From the cell containing the given text, extract its center point as (x, y) coordinate. 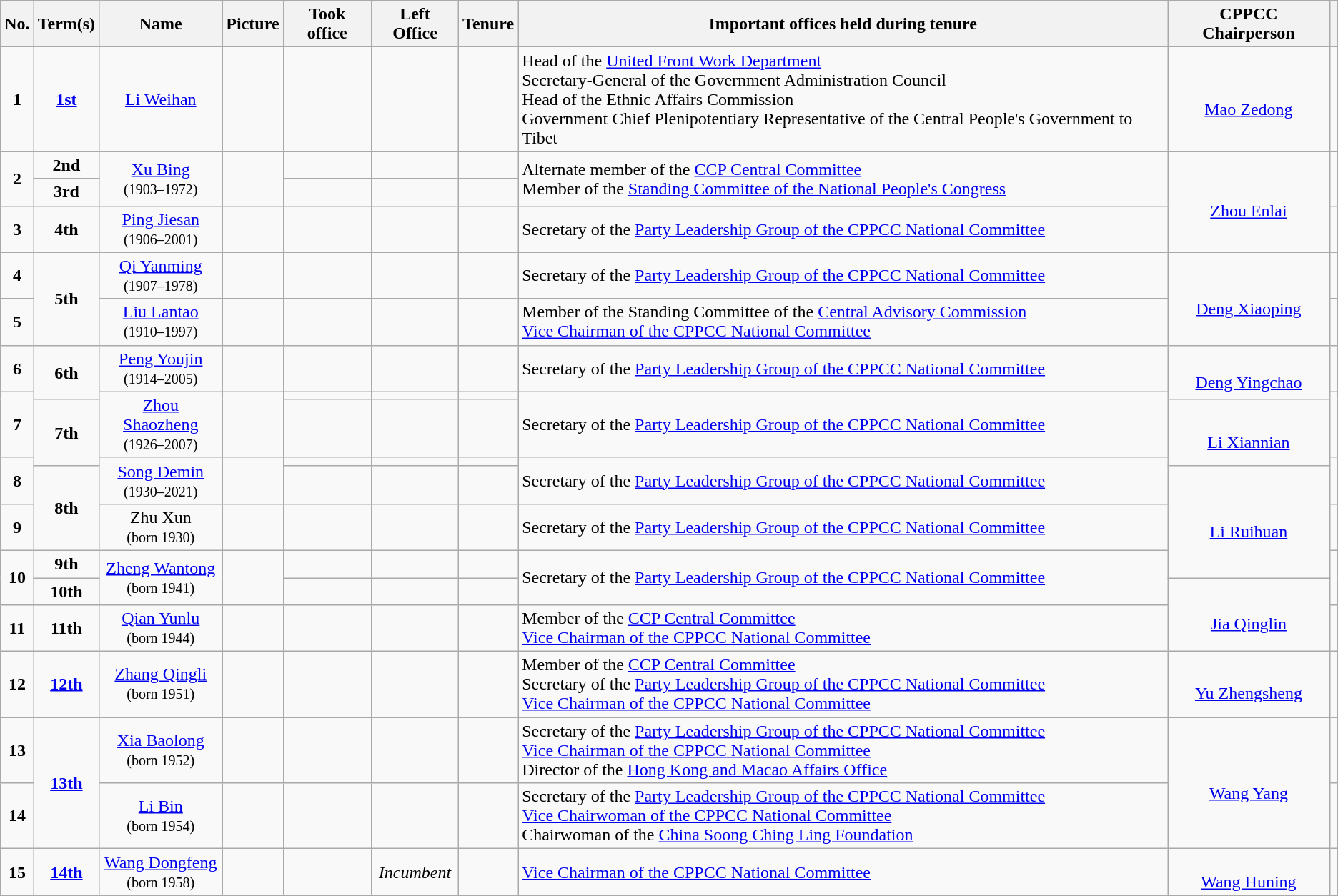
Wang Yang (1249, 783)
12th (66, 685)
Deng Xiaoping (1249, 299)
12 (17, 685)
Yu Zhengsheng (1249, 685)
6 (17, 369)
Deng Yingchao (1249, 372)
Picture (253, 24)
2 (17, 179)
Vice Chairman of the CPPCC National Committee (843, 872)
Member of the Standing Committee of the Central Advisory CommissionVice Chairman of the CPPCC National Committee (843, 322)
11 (17, 629)
Mao Zedong (1249, 99)
Peng Youjin(1914–2005) (161, 369)
Wang Huning (1249, 872)
11th (66, 629)
Left Office (415, 24)
Qi Yanming(1907–1978) (161, 276)
5 (17, 322)
Member of the CCP Central CommitteeVice Chairman of the CPPCC National Committee (843, 629)
CPPCC Chairperson (1249, 24)
Important offices held during tenure (843, 24)
Term(s) (66, 24)
Name (161, 24)
Zheng Wantong(born 1941) (161, 577)
Li Xiannian (1249, 432)
Tenure (489, 24)
Zhang Qingli(born 1951) (161, 685)
4 (17, 276)
8 (17, 480)
Incumbent (415, 872)
Qian Yunlu(born 1944) (161, 629)
Xu Bing(1903–1972) (161, 179)
10th (66, 591)
Jia Qinglin (1249, 614)
3 (17, 229)
Ping Jiesan(1906–2001) (161, 229)
Song Demin(1930–2021) (161, 480)
Wang Dongfeng(born 1958) (161, 872)
Xia Baolong(born 1952) (161, 750)
13th (66, 783)
Zhou Enlai (1249, 201)
13 (17, 750)
10 (17, 577)
Liu Lantao(1910–1997) (161, 322)
Took office (327, 24)
4th (66, 229)
Zhu Xun(born 1930) (161, 527)
No. (17, 24)
9 (17, 527)
5th (66, 299)
14 (17, 816)
Zhou Shaozheng(1926–2007) (161, 424)
15 (17, 872)
1st (66, 99)
1 (17, 99)
14th (66, 872)
3rd (66, 192)
9th (66, 564)
8th (66, 507)
2nd (66, 165)
Li Ruihuan (1249, 522)
Alternate member of the CCP Central CommitteeMember of the Standing Committee of the National People's Congress (843, 179)
Li Weihan (161, 99)
6th (66, 372)
7 (17, 424)
Li Bin(born 1954) (161, 816)
7th (66, 432)
